Pinpoint the cell where the given text exists, returning its [X, Y] midpoint coordinate. 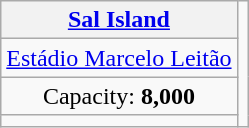
Sal Island [119, 20]
Capacity: 8,000 [119, 96]
Estádio Marcelo Leitão [119, 58]
